Search for the cell housing the specified text and yield its (X, Y) center coordinate. 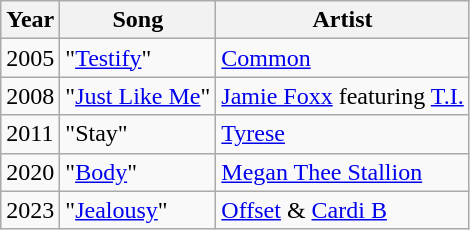
Jamie Foxx featuring T.I. (342, 96)
"Stay" (138, 134)
"Just Like Me" (138, 96)
2011 (30, 134)
2005 (30, 58)
Tyrese (342, 134)
"Body" (138, 172)
2008 (30, 96)
"Jealousy" (138, 210)
Common (342, 58)
Offset & Cardi B (342, 210)
Year (30, 20)
Song (138, 20)
Artist (342, 20)
2020 (30, 172)
Megan Thee Stallion (342, 172)
2023 (30, 210)
"Testify" (138, 58)
